Provide the [x, y] coordinate of the cell's center where the given text is located.  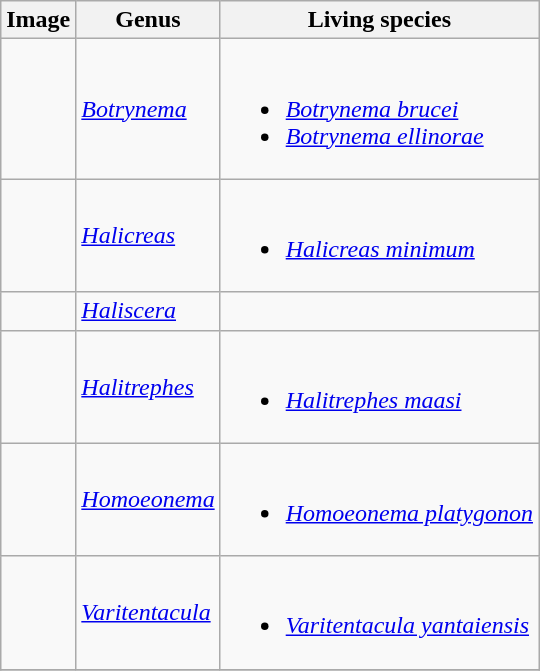
Homoeonema platygonon [379, 500]
Haliscera [148, 311]
Botrynema brucei Botrynema ellinorae [379, 109]
Halitrephes maasi [379, 386]
Varitentacula yantaiensis [379, 612]
Varitentacula [148, 612]
Halicreas minimum [379, 236]
Genus [148, 20]
Botrynema [148, 109]
Halicreas [148, 236]
Living species [379, 20]
Homoeonema [148, 500]
Image [38, 20]
Halitrephes [148, 386]
